From the cell containing the given text, extract its center point as [x, y] coordinate. 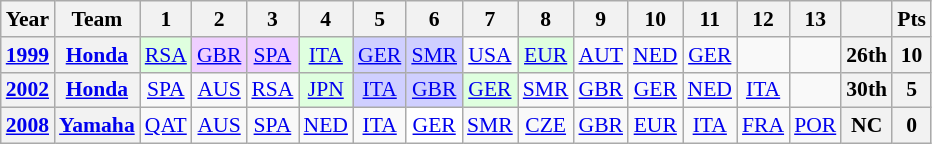
8 [546, 19]
9 [602, 19]
11 [710, 19]
Pts [912, 19]
Yamaha [97, 126]
2008 [28, 126]
QAT [166, 126]
30th [866, 90]
26th [866, 55]
4 [325, 19]
NC [866, 126]
Year [28, 19]
12 [763, 19]
7 [490, 19]
POR [815, 126]
3 [272, 19]
AUT [602, 55]
JPN [325, 90]
Team [97, 19]
13 [815, 19]
2002 [28, 90]
FRA [763, 126]
1999 [28, 55]
CZE [546, 126]
6 [434, 19]
1 [166, 19]
2 [220, 19]
0 [912, 126]
USA [490, 55]
